Return (x, y) of the center of cell containing provided text 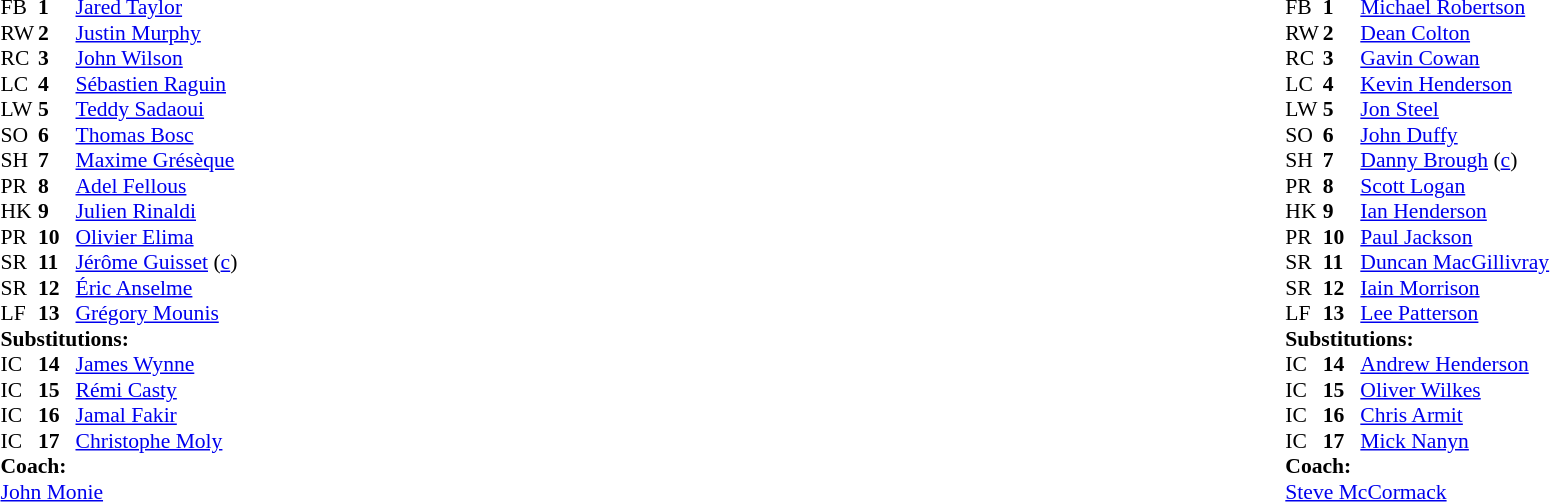
Olivier Elima (157, 237)
Lee Patterson (1454, 313)
Maxime Grésèque (157, 161)
Oliver Wilkes (1454, 390)
James Wynne (157, 365)
Gavin Cowan (1454, 59)
Rémi Casty (157, 390)
Scott Logan (1454, 186)
Ian Henderson (1454, 211)
Mick Nanyn (1454, 441)
Andrew Henderson (1454, 365)
Éric Anselme (157, 288)
John Wilson (157, 59)
Sébastien Raguin (157, 84)
Danny Brough (c) (1454, 161)
Julien Rinaldi (157, 211)
Duncan MacGillivray (1454, 263)
Thomas Bosc (157, 135)
Jérôme Guisset (c) (157, 263)
Paul Jackson (1454, 237)
Jon Steel (1454, 109)
John Duffy (1454, 135)
Teddy Sadaoui (157, 109)
Kevin Henderson (1454, 84)
Grégory Mounis (157, 313)
Justin Murphy (157, 33)
Jamal Fakir (157, 415)
Chris Armit (1454, 415)
Adel Fellous (157, 186)
Christophe Moly (157, 441)
Dean Colton (1454, 33)
Iain Morrison (1454, 288)
